From the cell containing the given text, extract its center point as [x, y] coordinate. 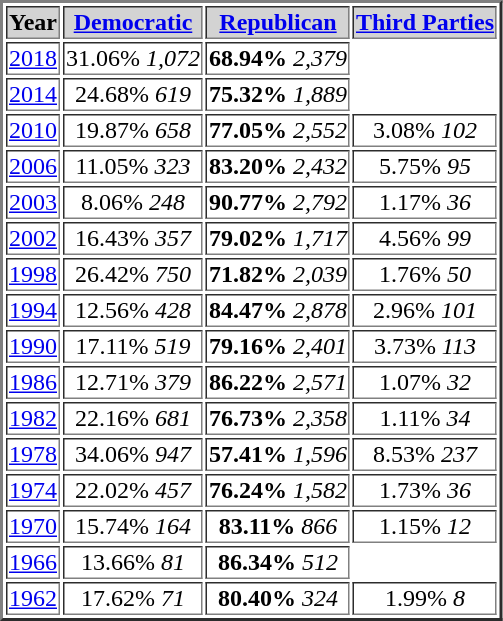
1990 [33, 346]
79.02% 1,717 [278, 238]
1978 [33, 454]
1974 [33, 490]
34.06% 947 [133, 454]
1994 [33, 310]
1.07% 32 [425, 382]
4.56% 99 [425, 238]
Year [33, 22]
1982 [33, 418]
1.99% 8 [425, 598]
1.15% 12 [425, 526]
22.16% 681 [133, 418]
24.68% 619 [133, 94]
2003 [33, 202]
17.62% 71 [133, 598]
76.73% 2,358 [278, 418]
5.75% 95 [425, 166]
1.73% 36 [425, 490]
3.73% 113 [425, 346]
3.08% 102 [425, 130]
80.40% 324 [278, 598]
19.87% 658 [133, 130]
57.41% 1,596 [278, 454]
1966 [33, 562]
1.11% 34 [425, 418]
2018 [33, 58]
11.05% 323 [133, 166]
68.94% 2,379 [278, 58]
13.66% 81 [133, 562]
77.05% 2,552 [278, 130]
90.77% 2,792 [278, 202]
2002 [33, 238]
1.76% 50 [425, 274]
86.22% 2,571 [278, 382]
75.32% 1,889 [278, 94]
84.47% 2,878 [278, 310]
1986 [33, 382]
1962 [33, 598]
26.42% 750 [133, 274]
12.56% 428 [133, 310]
2.96% 101 [425, 310]
31.06% 1,072 [133, 58]
Third Parties [425, 22]
22.02% 457 [133, 490]
79.16% 2,401 [278, 346]
Republican [278, 22]
Democratic [133, 22]
1998 [33, 274]
2006 [33, 166]
2014 [33, 94]
12.71% 379 [133, 382]
16.43% 357 [133, 238]
8.06% 248 [133, 202]
8.53% 237 [425, 454]
83.11% 866 [278, 526]
76.24% 1,582 [278, 490]
1.17% 36 [425, 202]
2010 [33, 130]
1970 [33, 526]
86.34% 512 [278, 562]
17.11% 519 [133, 346]
15.74% 164 [133, 526]
83.20% 2,432 [278, 166]
71.82% 2,039 [278, 274]
